Pinpoint the cell where the given text exists, returning its (x, y) midpoint coordinate. 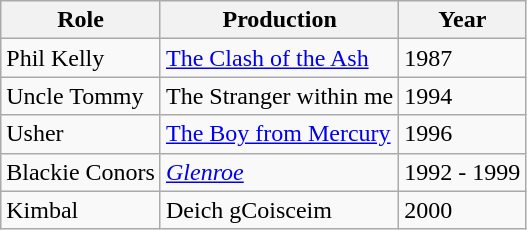
Phil Kelly (81, 58)
1996 (462, 134)
1987 (462, 58)
The Stranger within me (279, 96)
1994 (462, 96)
Usher (81, 134)
Deich gCoisceim (279, 210)
Blackie Conors (81, 172)
2000 (462, 210)
Kimbal (81, 210)
1992 - 1999 (462, 172)
Role (81, 20)
Year (462, 20)
The Boy from Mercury (279, 134)
Production (279, 20)
Uncle Tommy (81, 96)
Glenroe (279, 172)
The Clash of the Ash (279, 58)
